Find where the given text appears and provide that cell's center as [X, Y] coordinate. 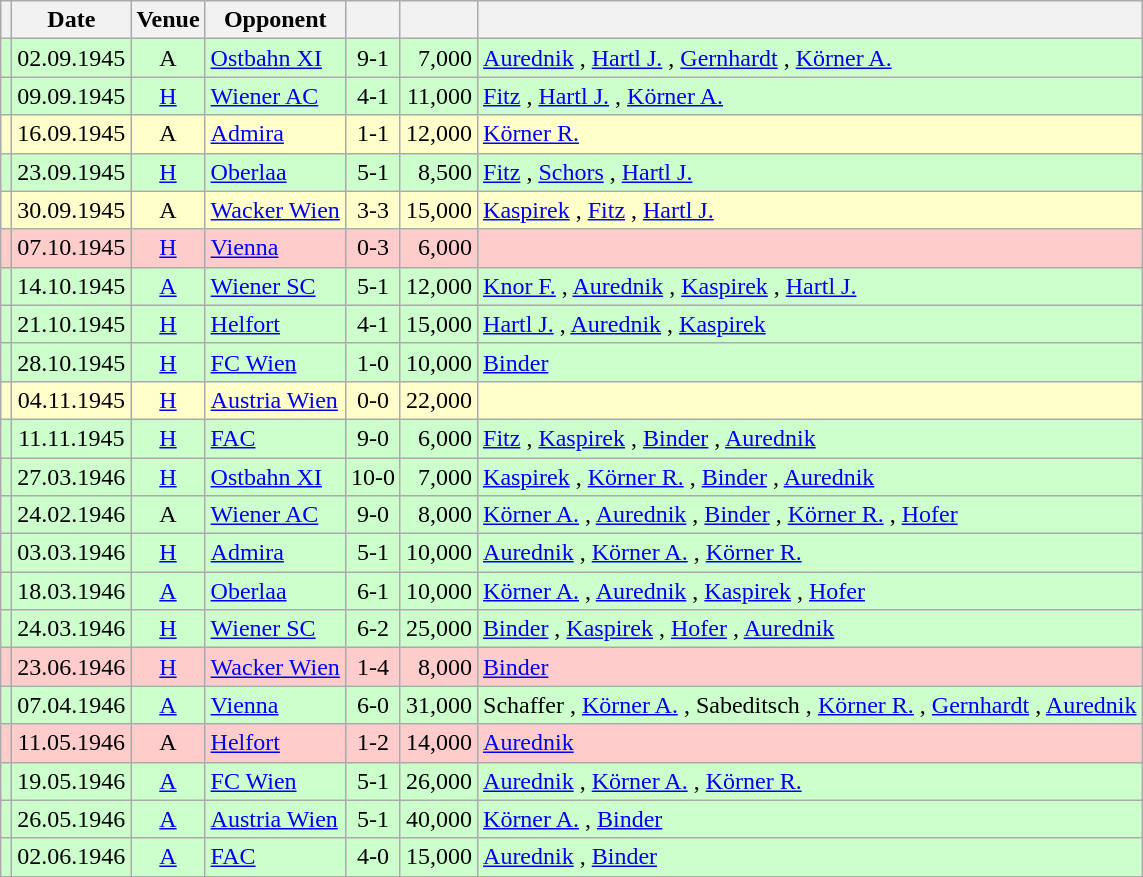
Fitz , Schors , Hartl J. [810, 172]
Fitz , Hartl J. , Körner A. [810, 96]
31,000 [438, 705]
02.06.1946 [72, 857]
Körner R. [810, 134]
03.03.1946 [72, 553]
18.03.1946 [72, 591]
Aurednik [810, 743]
16.09.1945 [72, 134]
21.10.1945 [72, 324]
Aurednik , Hartl J. , Gernhardt , Körner A. [810, 58]
1-0 [372, 362]
26.05.1946 [72, 819]
1-1 [372, 134]
8,500 [438, 172]
Date [72, 20]
23.09.1945 [72, 172]
Opponent [275, 20]
02.09.1945 [72, 58]
Körner A. , Aurednik , Kaspirek , Hofer [810, 591]
09.09.1945 [72, 96]
Körner A. , Aurednik , Binder , Körner R. , Hofer [810, 515]
3-3 [372, 210]
Venue [168, 20]
Binder , Kaspirek , Hofer , Aurednik [810, 629]
4-0 [372, 857]
28.10.1945 [72, 362]
26,000 [438, 781]
Schaffer , Körner A. , Sabeditsch , Körner R. , Gernhardt , Aurednik [810, 705]
24.03.1946 [72, 629]
Fitz , Kaspirek , Binder , Aurednik [810, 438]
25,000 [438, 629]
27.03.1946 [72, 477]
Aurednik , Binder [810, 857]
04.11.1945 [72, 400]
6-1 [372, 591]
6-2 [372, 629]
Kaspirek , Körner R. , Binder , Aurednik [810, 477]
23.06.1946 [72, 667]
1-4 [372, 667]
07.10.1945 [72, 248]
10-0 [372, 477]
Kaspirek , Fitz , Hartl J. [810, 210]
Hartl J. , Aurednik , Kaspirek [810, 324]
14,000 [438, 743]
24.02.1946 [72, 515]
14.10.1945 [72, 286]
19.05.1946 [72, 781]
11.11.1945 [72, 438]
40,000 [438, 819]
Knor F. , Aurednik , Kaspirek , Hartl J. [810, 286]
9-1 [372, 58]
22,000 [438, 400]
0-3 [372, 248]
07.04.1946 [72, 705]
11.05.1946 [72, 743]
1-2 [372, 743]
30.09.1945 [72, 210]
6-0 [372, 705]
11,000 [438, 96]
Körner A. , Binder [810, 819]
0-0 [372, 400]
